Return the [X, Y] coordinate for the center point of the cell that contains the specified text.  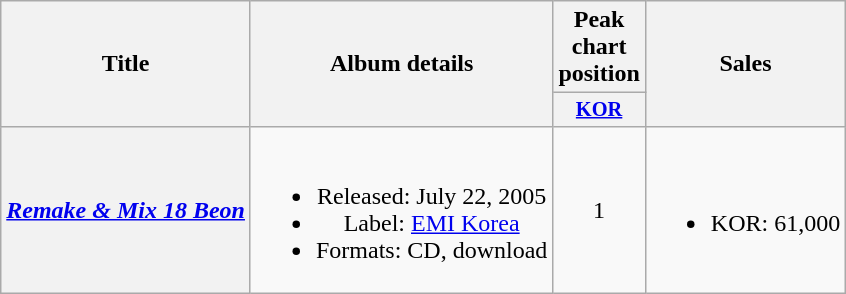
Released: July 22, 2005Label: EMI KoreaFormats: CD, download [401, 210]
Sales [745, 64]
Album details [401, 64]
KOR: 61,000 [745, 210]
Remake & Mix 18 Beon [126, 210]
Peak chart position [599, 47]
KOR [599, 110]
1 [599, 210]
Title [126, 64]
